Detect which cell encompasses the target text, then output its (X, Y) center coordinate. 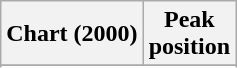
Peakposition (189, 34)
Chart (2000) (72, 34)
